Output the [X, Y] coordinate of the center of the cell containing the given text.  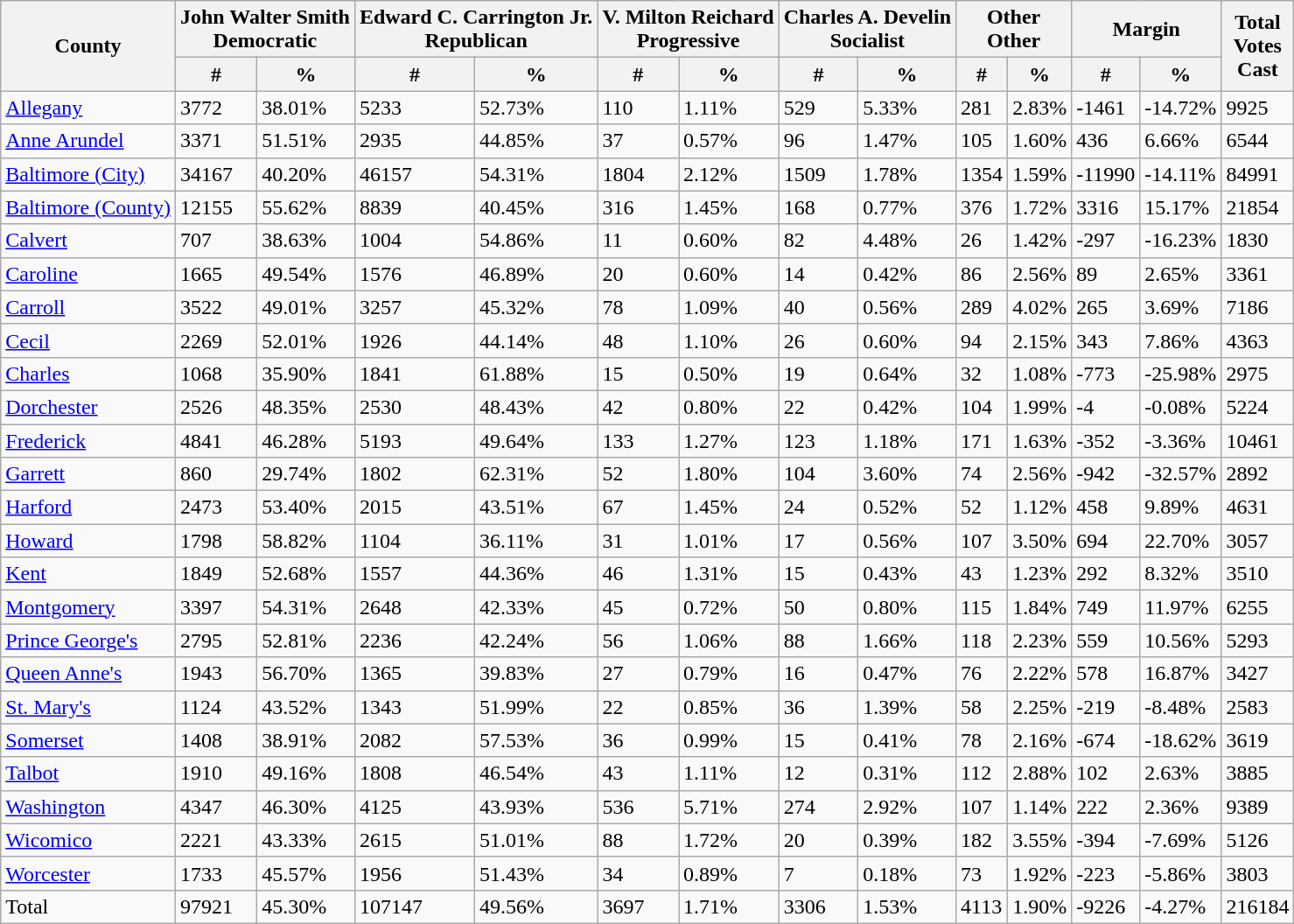
3697 [639, 906]
1.23% [1039, 574]
35.90% [306, 374]
61.88% [535, 374]
Garrett [88, 474]
Somerset [88, 740]
3619 [1258, 740]
-8.48% [1181, 707]
56.70% [306, 674]
2530 [415, 407]
51.99% [535, 707]
V. Milton ReichardProgressive [688, 30]
John Walter SmithDemocratic [264, 30]
Edward C. Carrington Jr.Republican [476, 30]
51.43% [535, 873]
7186 [1258, 307]
110 [639, 108]
48.43% [535, 407]
50 [818, 607]
1.53% [907, 906]
0.79% [730, 674]
0.43% [907, 574]
749 [1106, 607]
46 [639, 574]
2.15% [1039, 340]
10461 [1258, 440]
49.01% [306, 307]
0.57% [730, 141]
529 [818, 108]
1.59% [1039, 174]
2.88% [1039, 773]
Calvert [88, 241]
3.50% [1039, 541]
1.27% [730, 440]
31 [639, 541]
49.16% [306, 773]
46.28% [306, 440]
1.92% [1039, 873]
49.56% [535, 906]
-297 [1106, 241]
123 [818, 440]
168 [818, 207]
45 [639, 607]
21854 [1258, 207]
2.16% [1039, 740]
38.63% [306, 241]
0.47% [907, 674]
49.54% [306, 274]
1408 [215, 740]
3427 [1258, 674]
2269 [215, 340]
14 [818, 274]
860 [215, 474]
46.54% [535, 773]
Prince George's [88, 640]
2648 [415, 607]
4363 [1258, 340]
-16.23% [1181, 241]
19 [818, 374]
Harford [88, 507]
-352 [1106, 440]
265 [1106, 307]
-942 [1106, 474]
5.71% [730, 807]
1798 [215, 541]
Washington [88, 807]
2.36% [1181, 807]
97921 [215, 906]
1.78% [907, 174]
694 [1106, 541]
9389 [1258, 807]
45.57% [306, 873]
1665 [215, 274]
0.50% [730, 374]
46.30% [306, 807]
1104 [415, 541]
TotalVotesCast [1258, 45]
Baltimore (County) [88, 207]
1068 [215, 374]
222 [1106, 807]
Queen Anne's [88, 674]
1509 [818, 174]
2.25% [1039, 707]
3.69% [1181, 307]
42 [639, 407]
343 [1106, 340]
Wicomico [88, 840]
1.39% [907, 707]
2583 [1258, 707]
16.87% [1181, 674]
49.64% [535, 440]
1.60% [1039, 141]
133 [639, 440]
43.93% [535, 807]
1910 [215, 773]
-32.57% [1181, 474]
74 [982, 474]
43.52% [306, 707]
34167 [215, 174]
55.62% [306, 207]
0.89% [730, 873]
48 [639, 340]
16 [818, 674]
289 [982, 307]
0.99% [730, 740]
Worcester [88, 873]
Margin [1146, 30]
94 [982, 340]
7 [818, 873]
5193 [415, 440]
Talbot [88, 773]
3885 [1258, 773]
-14.72% [1181, 108]
107147 [415, 906]
1365 [415, 674]
15.17% [1181, 207]
436 [1106, 141]
1.80% [730, 474]
46.89% [535, 274]
67 [639, 507]
Baltimore (City) [88, 174]
45.32% [535, 307]
10.56% [1181, 640]
1841 [415, 374]
2615 [415, 840]
292 [1106, 574]
2221 [215, 840]
Anne Arundel [88, 141]
8.32% [1181, 574]
County [88, 45]
-773 [1106, 374]
5.33% [907, 108]
0.77% [907, 207]
38.91% [306, 740]
Cecil [88, 340]
52.73% [535, 108]
Allegany [88, 108]
1004 [415, 241]
57.53% [535, 740]
1576 [415, 274]
1804 [639, 174]
11.97% [1181, 607]
3257 [415, 307]
48.35% [306, 407]
1943 [215, 674]
58.82% [306, 541]
-5.86% [1181, 873]
1.66% [907, 640]
53.40% [306, 507]
3371 [215, 141]
2.12% [730, 174]
182 [982, 840]
5224 [1258, 407]
Charles [88, 374]
2473 [215, 507]
43.33% [306, 840]
Frederick [88, 440]
1849 [215, 574]
-219 [1106, 707]
2892 [1258, 474]
-394 [1106, 840]
73 [982, 873]
-7.69% [1181, 840]
1.84% [1039, 607]
4347 [215, 807]
4113 [982, 906]
Charles A. DevelinSocialist [867, 30]
2082 [415, 740]
112 [982, 773]
559 [1106, 640]
2975 [1258, 374]
-11990 [1106, 174]
29.74% [306, 474]
115 [982, 607]
-14.11% [1181, 174]
1.12% [1039, 507]
4.48% [907, 241]
39.83% [535, 674]
316 [639, 207]
2526 [215, 407]
5126 [1258, 840]
1.09% [730, 307]
3.60% [907, 474]
1354 [982, 174]
1733 [215, 873]
-9226 [1106, 906]
0.39% [907, 840]
-4.27% [1181, 906]
11 [639, 241]
-18.62% [1181, 740]
Montgomery [88, 607]
3316 [1106, 207]
1343 [415, 707]
536 [639, 807]
32 [982, 374]
2.63% [1181, 773]
171 [982, 440]
707 [215, 241]
8839 [415, 207]
-3.36% [1181, 440]
-674 [1106, 740]
St. Mary's [88, 707]
1926 [415, 340]
51.01% [535, 840]
1.31% [730, 574]
44.14% [535, 340]
1.01% [730, 541]
Total [88, 906]
1.06% [730, 640]
22.70% [1181, 541]
281 [982, 108]
1.08% [1039, 374]
4841 [215, 440]
-4 [1106, 407]
12 [818, 773]
Caroline [88, 274]
2935 [415, 141]
1.18% [907, 440]
OtherOther [1014, 30]
3510 [1258, 574]
2015 [415, 507]
4.02% [1039, 307]
6255 [1258, 607]
0.41% [907, 740]
1808 [415, 773]
52.01% [306, 340]
51.51% [306, 141]
52.81% [306, 640]
1956 [415, 873]
2.92% [907, 807]
17 [818, 541]
102 [1106, 773]
274 [818, 807]
1.63% [1039, 440]
37 [639, 141]
376 [982, 207]
1.42% [1039, 241]
2.65% [1181, 274]
105 [982, 141]
7.86% [1181, 340]
40.45% [535, 207]
9.89% [1181, 507]
58 [982, 707]
12155 [215, 207]
Kent [88, 574]
0.64% [907, 374]
1.47% [907, 141]
Dorchester [88, 407]
3057 [1258, 541]
1124 [215, 707]
1.10% [730, 340]
82 [818, 241]
1830 [1258, 241]
89 [1106, 274]
Howard [88, 541]
4631 [1258, 507]
0.31% [907, 773]
96 [818, 141]
1.14% [1039, 807]
-223 [1106, 873]
1.90% [1039, 906]
36.11% [535, 541]
4125 [415, 807]
216184 [1258, 906]
-0.08% [1181, 407]
2236 [415, 640]
6544 [1258, 141]
5233 [415, 108]
Carroll [88, 307]
-25.98% [1181, 374]
40.20% [306, 174]
24 [818, 507]
86 [982, 274]
34 [639, 873]
84991 [1258, 174]
2.22% [1039, 674]
3522 [215, 307]
6.66% [1181, 141]
38.01% [306, 108]
1557 [415, 574]
0.52% [907, 507]
2.23% [1039, 640]
27 [639, 674]
2.83% [1039, 108]
578 [1106, 674]
1802 [415, 474]
0.72% [730, 607]
3.55% [1039, 840]
56 [639, 640]
54.86% [535, 241]
2795 [215, 640]
458 [1106, 507]
45.30% [306, 906]
3803 [1258, 873]
46157 [415, 174]
118 [982, 640]
44.36% [535, 574]
3361 [1258, 274]
76 [982, 674]
1.99% [1039, 407]
-1461 [1106, 108]
0.18% [907, 873]
3397 [215, 607]
9925 [1258, 108]
1.71% [730, 906]
40 [818, 307]
3772 [215, 108]
42.33% [535, 607]
52.68% [306, 574]
62.31% [535, 474]
43.51% [535, 507]
42.24% [535, 640]
44.85% [535, 141]
0.85% [730, 707]
3306 [818, 906]
5293 [1258, 640]
